Scan for the cell matching the given text and deliver its [X, Y] coordinate at center. 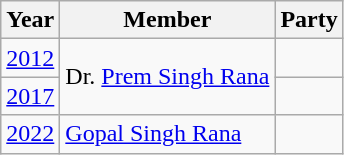
Party [309, 20]
2012 [30, 58]
Dr. Prem Singh Rana [168, 77]
Gopal Singh Rana [168, 134]
Year [30, 20]
2017 [30, 96]
2022 [30, 134]
Member [168, 20]
